Extract the [x, y] coordinate from the center of the cell holding the provided text.  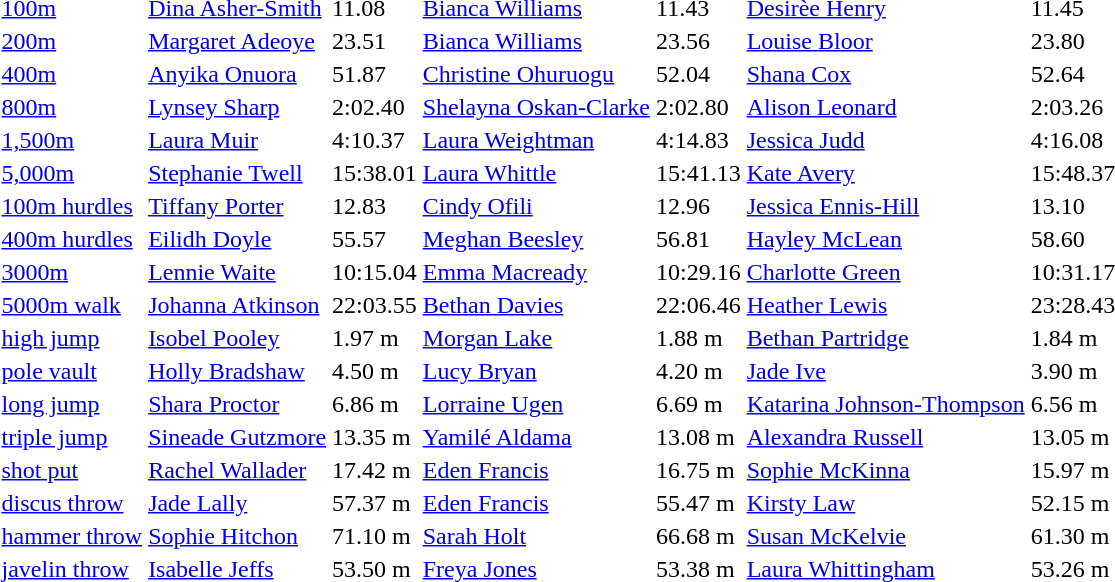
6.69 m [699, 404]
Bethan Davies [536, 305]
Sarah Holt [536, 536]
Cindy Ofili [536, 206]
Jade Ive [886, 371]
Charlotte Green [886, 272]
4:10.37 [375, 140]
Sophie McKinna [886, 470]
15:38.01 [375, 173]
4.50 m [375, 371]
10:15.04 [375, 272]
long jump [72, 404]
pole vault [72, 371]
17.42 m [375, 470]
Katarina Johnson-Thompson [886, 404]
22:06.46 [699, 305]
Meghan Beesley [536, 239]
Heather Lewis [886, 305]
4:14.83 [699, 140]
57.37 m [375, 503]
Kate Avery [886, 173]
Christine Ohuruogu [536, 74]
100m hurdles [72, 206]
52.04 [699, 74]
Jessica Ennis-Hill [886, 206]
12.83 [375, 206]
Lucy Bryan [536, 371]
1.97 m [375, 338]
1,500m [72, 140]
Shara Proctor [238, 404]
Eilidh Doyle [238, 239]
Tiffany Porter [238, 206]
2:02.40 [375, 107]
200m [72, 41]
800m [72, 107]
55.57 [375, 239]
Margaret Adeoye [238, 41]
16.75 m [699, 470]
Anyika Onuora [238, 74]
4.20 m [699, 371]
12.96 [699, 206]
Bethan Partridge [886, 338]
Jessica Judd [886, 140]
23.51 [375, 41]
6.86 m [375, 404]
Louise Bloor [886, 41]
10:29.16 [699, 272]
400m [72, 74]
Holly Bradshaw [238, 371]
Jade Lally [238, 503]
Emma Macready [536, 272]
Isobel Pooley [238, 338]
5,000m [72, 173]
Yamilé Aldama [536, 437]
13.35 m [375, 437]
triple jump [72, 437]
shot put [72, 470]
66.68 m [699, 536]
Stephanie Twell [238, 173]
high jump [72, 338]
Lynsey Sharp [238, 107]
Laura Whittle [536, 173]
Alexandra Russell [886, 437]
Shana Cox [886, 74]
Hayley McLean [886, 239]
Sophie Hitchon [238, 536]
55.47 m [699, 503]
56.81 [699, 239]
Johanna Atkinson [238, 305]
1.88 m [699, 338]
Susan McKelvie [886, 536]
51.87 [375, 74]
15:41.13 [699, 173]
hammer throw [72, 536]
discus throw [72, 503]
Rachel Wallader [238, 470]
Kirsty Law [886, 503]
22:03.55 [375, 305]
Shelayna Oskan-Clarke [536, 107]
Alison Leonard [886, 107]
Bianca Williams [536, 41]
Laura Weightman [536, 140]
Lennie Waite [238, 272]
13.08 m [699, 437]
2:02.80 [699, 107]
5000m walk [72, 305]
Sineade Gutzmore [238, 437]
Lorraine Ugen [536, 404]
400m hurdles [72, 239]
3000m [72, 272]
71.10 m [375, 536]
Morgan Lake [536, 338]
Laura Muir [238, 140]
23.56 [699, 41]
